Capture the cell that displays the provided text and extract its [x, y] central coordinate. 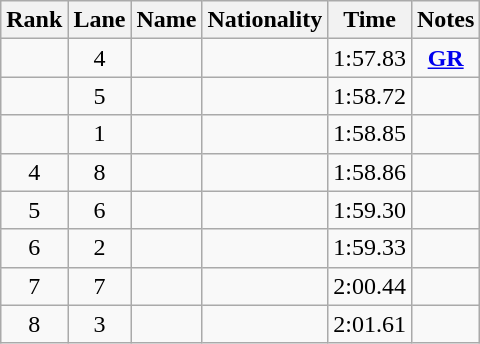
1:59.30 [370, 210]
Notes [445, 20]
1:58.85 [370, 134]
1:59.33 [370, 248]
1:57.83 [370, 58]
Name [166, 20]
Time [370, 20]
Lane [100, 20]
3 [100, 324]
Nationality [265, 20]
1:58.86 [370, 172]
2:01.61 [370, 324]
1 [100, 134]
2:00.44 [370, 286]
GR [445, 58]
1:58.72 [370, 96]
2 [100, 248]
Rank [34, 20]
